For the text-containing cell, return its midpoint in (X, Y) coordinate format. 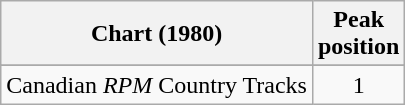
Canadian RPM Country Tracks (157, 85)
Peakposition (358, 34)
1 (358, 85)
Chart (1980) (157, 34)
